Extract the [X, Y] coordinate from the center of the cell holding the provided text.  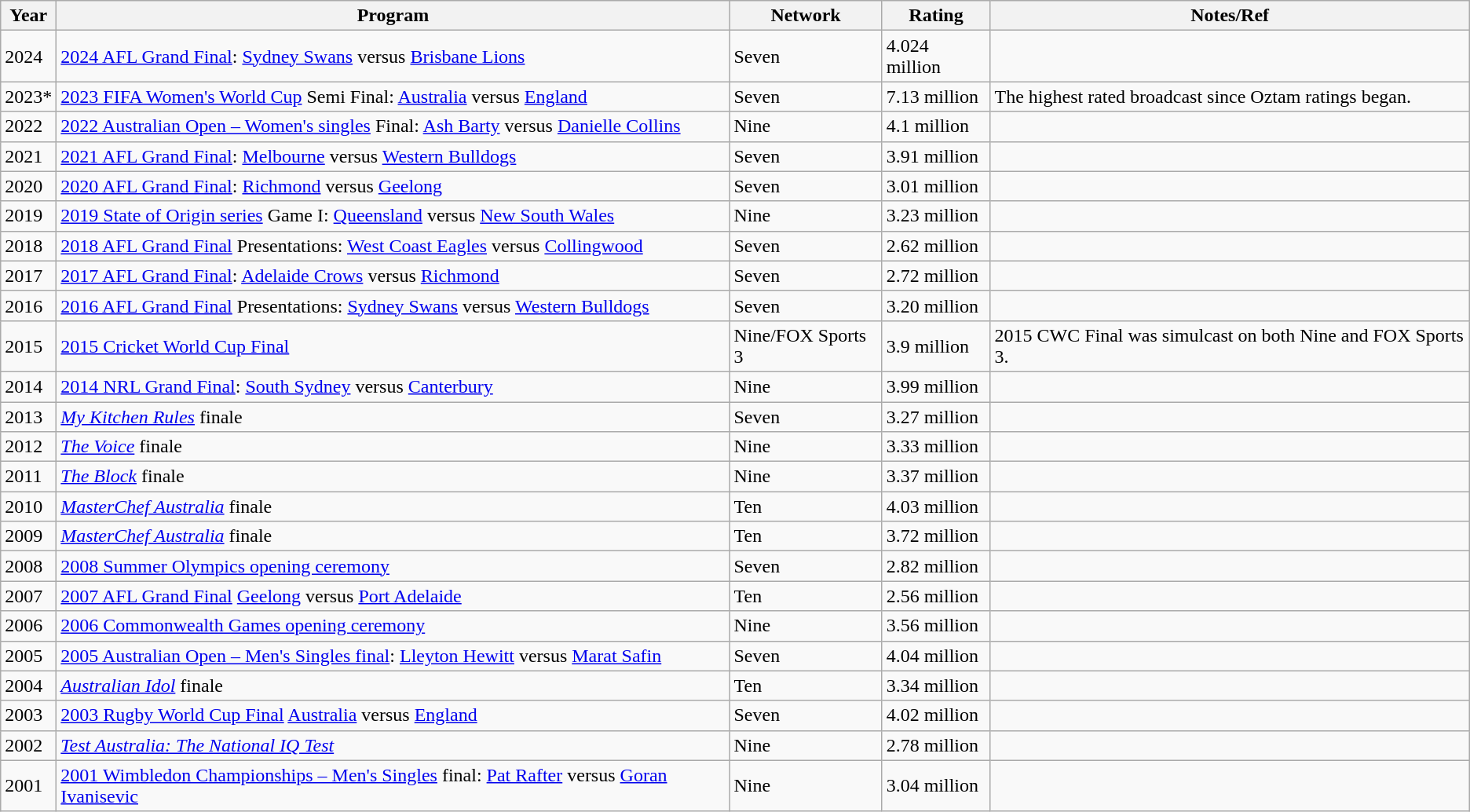
Notes/Ref [1230, 16]
2007 AFL Grand Final Geelong versus Port Adelaide [393, 596]
2023* [28, 97]
2022 [28, 126]
4.1 million [936, 126]
2.56 million [936, 596]
2017 [28, 276]
4.024 million [936, 57]
2001 Wimbledon Championships – Men's Singles final: Pat Rafter versus Goran Ivanisevic [393, 785]
2.82 million [936, 566]
2012 [28, 447]
2001 [28, 785]
3.9 million [936, 346]
2005 Australian Open – Men's Singles final: Lleyton Hewitt versus Marat Safin [393, 656]
2015 [28, 346]
4.04 million [936, 656]
2018 [28, 246]
2018 AFL Grand Final Presentations: West Coast Eagles versus Collingwood [393, 246]
2014 [28, 386]
My Kitchen Rules finale [393, 417]
4.03 million [936, 507]
2023 FIFA Women's World Cup Semi Final: Australia versus England [393, 97]
3.91 million [936, 156]
The Block finale [393, 477]
Rating [936, 16]
7.13 million [936, 97]
2020 AFL Grand Final: Richmond versus Geelong [393, 186]
Test Australia: The National IQ Test [393, 745]
3.20 million [936, 305]
Network [806, 16]
2015 CWC Final was simulcast on both Nine and FOX Sports 3. [1230, 346]
3.99 million [936, 386]
2010 [28, 507]
2021 AFL Grand Final: Melbourne versus Western Bulldogs [393, 156]
2.62 million [936, 246]
2003 Rugby World Cup Final Australia versus England [393, 715]
2024 [28, 57]
2022 Australian Open – Women's singles Final: Ash Barty versus Danielle Collins [393, 126]
2024 AFL Grand Final: Sydney Swans versus Brisbane Lions [393, 57]
2006 [28, 626]
2015 Cricket World Cup Final [393, 346]
The Voice finale [393, 447]
2009 [28, 536]
2019 [28, 216]
2016 [28, 305]
2013 [28, 417]
2005 [28, 656]
3.27 million [936, 417]
2.78 million [936, 745]
2011 [28, 477]
2006 Commonwealth Games opening ceremony [393, 626]
2.72 million [936, 276]
4.02 million [936, 715]
2008 Summer Olympics opening ceremony [393, 566]
2003 [28, 715]
Nine/FOX Sports 3 [806, 346]
Program [393, 16]
2002 [28, 745]
2008 [28, 566]
3.56 million [936, 626]
3.23 million [936, 216]
3.04 million [936, 785]
Australian Idol finale [393, 686]
3.33 million [936, 447]
2020 [28, 186]
2014 NRL Grand Final: South Sydney versus Canterbury [393, 386]
The highest rated broadcast since Oztam ratings began. [1230, 97]
2004 [28, 686]
3.34 million [936, 686]
Year [28, 16]
2007 [28, 596]
3.01 million [936, 186]
2021 [28, 156]
3.72 million [936, 536]
2016 AFL Grand Final Presentations: Sydney Swans versus Western Bulldogs [393, 305]
2019 State of Origin series Game I: Queensland versus New South Wales [393, 216]
3.37 million [936, 477]
2017 AFL Grand Final: Adelaide Crows versus Richmond [393, 276]
